Search for the cell housing the specified text and yield its (X, Y) center coordinate. 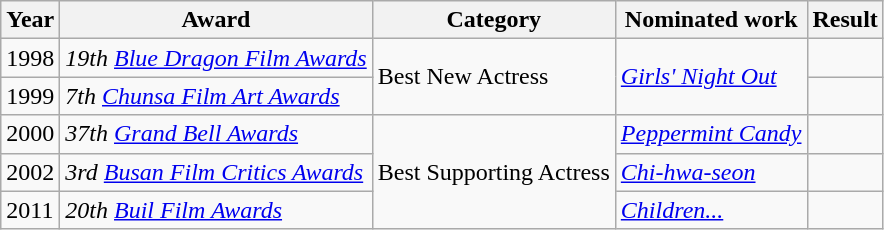
2000 (30, 134)
7th Chunsa Film Art Awards (216, 96)
3rd Busan Film Critics Awards (216, 172)
Result (845, 20)
Children... (711, 210)
Category (494, 20)
Chi-hwa-seon (711, 172)
1998 (30, 58)
20th Buil Film Awards (216, 210)
Girls' Night Out (711, 77)
Award (216, 20)
Peppermint Candy (711, 134)
2002 (30, 172)
1999 (30, 96)
Best Supporting Actress (494, 172)
Year (30, 20)
19th Blue Dragon Film Awards (216, 58)
Best New Actress (494, 77)
2011 (30, 210)
Nominated work (711, 20)
37th Grand Bell Awards (216, 134)
